Capture the cell that displays the provided text and extract its [X, Y] central coordinate. 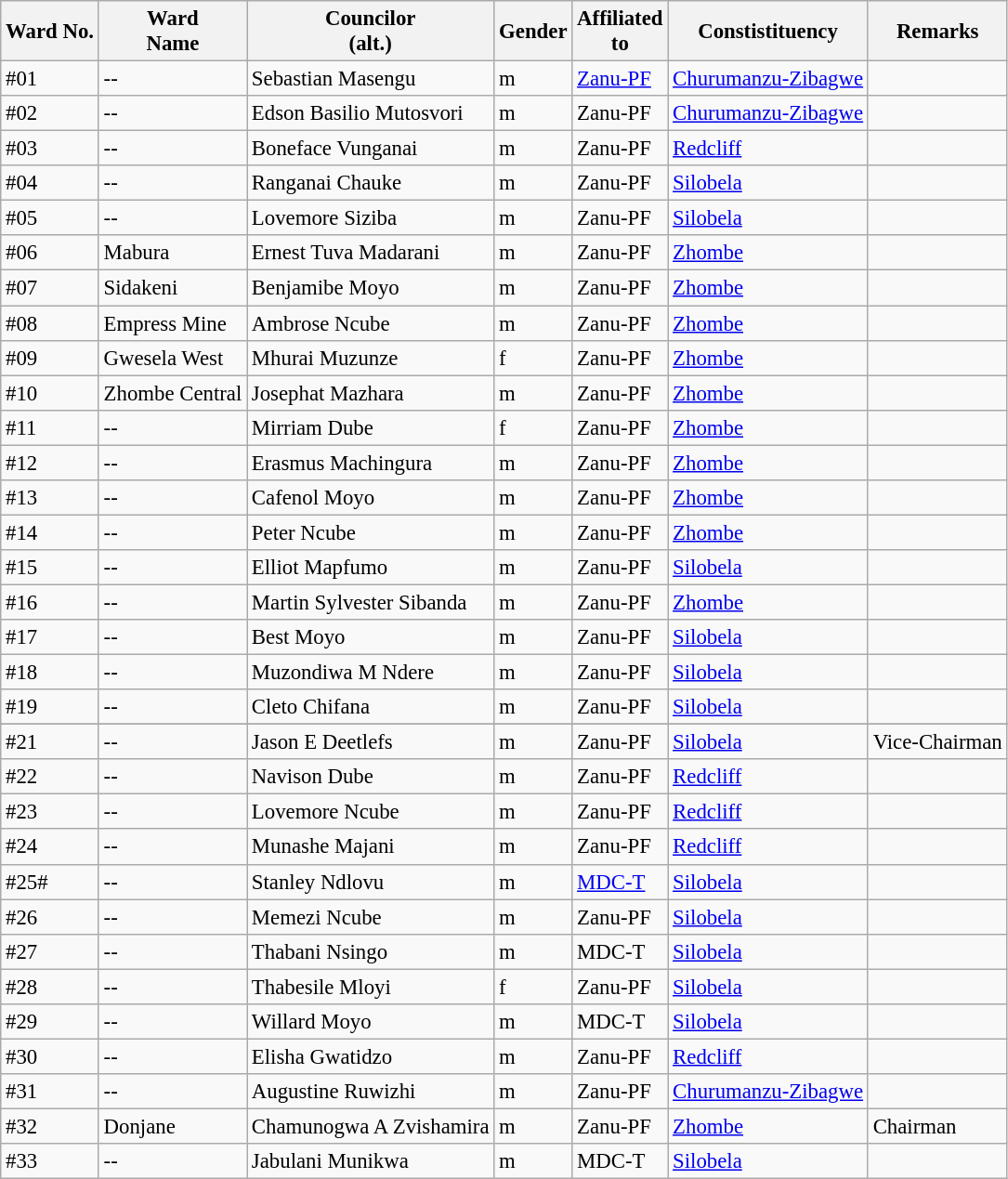
Erasmus Machingura [371, 463]
#26 [50, 917]
Ranganai Chauke [371, 183]
Edson Basilio Mutosvori [371, 113]
Donjane [173, 1126]
Memezi Ncube [371, 917]
#22 [50, 777]
Vice-Chairman [937, 742]
Augustine Ruwizhi [371, 1092]
#01 [50, 79]
Thabesile Mloyi [371, 987]
Gwesela West [173, 358]
#07 [50, 288]
Mhurai Muzunze [371, 358]
Boneface Vunganai [371, 149]
#24 [50, 847]
#11 [50, 427]
Affiliatedto [621, 32]
#15 [50, 568]
Remarks [937, 32]
WardName [173, 32]
#13 [50, 498]
#12 [50, 463]
#30 [50, 1056]
Ernest Tuva Madarani [371, 254]
Elisha Gwatidzo [371, 1056]
Benjamibe Moyo [371, 288]
Sidakeni [173, 288]
Mirriam Dube [371, 427]
Willard Moyo [371, 1022]
Ambrose Ncube [371, 323]
Zhombe Central [173, 393]
#04 [50, 183]
Gender [533, 32]
#23 [50, 812]
Peter Ncube [371, 532]
Elliot Mapfumo [371, 568]
#06 [50, 254]
#31 [50, 1092]
#08 [50, 323]
Sebastian Masengu [371, 79]
#09 [50, 358]
#25# [50, 882]
Lovemore Siziba [371, 218]
#05 [50, 218]
Stanley Ndlovu [371, 882]
#18 [50, 673]
Martin Sylvester Sibanda [371, 602]
Jabulani Munikwa [371, 1161]
#16 [50, 602]
Constistituency [768, 32]
Thabani Nsingo [371, 951]
Ward No. [50, 32]
Mabura [173, 254]
Cafenol Moyo [371, 498]
Lovemore Ncube [371, 812]
#19 [50, 707]
Jason E Deetlefs [371, 742]
#03 [50, 149]
Josephat Mazhara [371, 393]
#27 [50, 951]
#29 [50, 1022]
Best Moyo [371, 637]
Navison Dube [371, 777]
#02 [50, 113]
#17 [50, 637]
#28 [50, 987]
#33 [50, 1161]
#32 [50, 1126]
Muzondiwa M Ndere [371, 673]
Councilor(alt.) [371, 32]
Empress Mine [173, 323]
#10 [50, 393]
#21 [50, 742]
Munashe Majani [371, 847]
Chamunogwa A Zvishamira [371, 1126]
#14 [50, 532]
Chairman [937, 1126]
Cleto Chifana [371, 707]
